Identify which cell holds the provided text, then report its (X, Y) central coordinate. 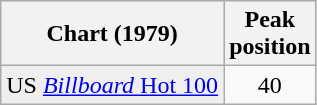
US Billboard Hot 100 (112, 85)
Peakposition (270, 34)
Chart (1979) (112, 34)
40 (270, 85)
